Pinpoint the cell where the given text exists, returning its (x, y) midpoint coordinate. 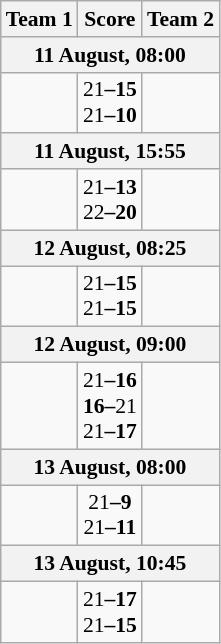
11 August, 15:55 (110, 152)
13 August, 08:00 (110, 467)
13 August, 10:45 (110, 564)
Team 1 (40, 19)
21–1521–15 (110, 296)
21–921–11 (110, 516)
21–1616–2121–17 (110, 406)
21–1521–10 (110, 102)
Score (110, 19)
12 August, 08:25 (110, 248)
21–1322–20 (110, 200)
21–1721–15 (110, 612)
11 August, 08:00 (110, 55)
12 August, 09:00 (110, 345)
Team 2 (180, 19)
